Locate the cell with the specified text and output its [X, Y] center coordinate. 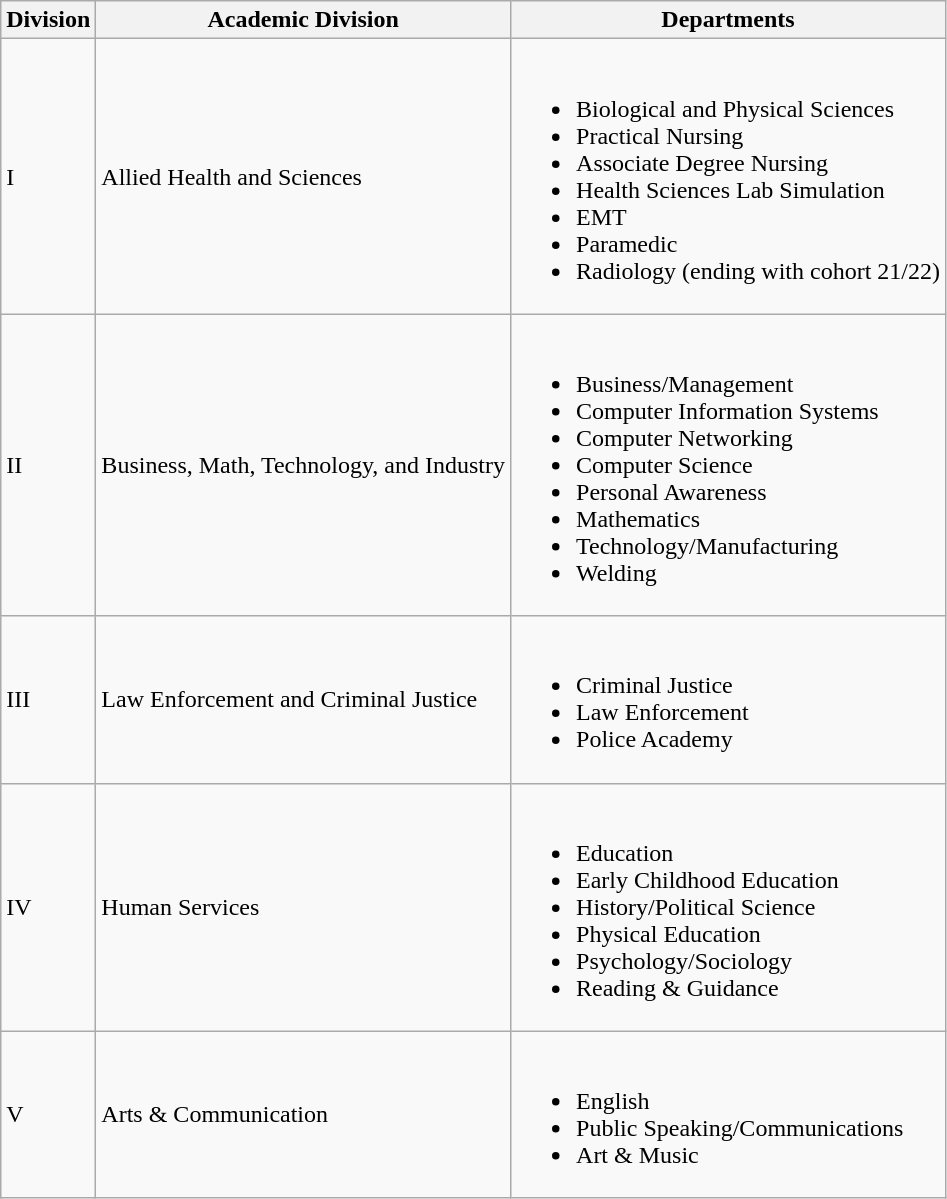
II [48, 465]
Departments [728, 20]
Law Enforcement and Criminal Justice [304, 700]
Academic Division [304, 20]
V [48, 1114]
IV [48, 907]
Human Services [304, 907]
Criminal JusticeLaw EnforcementPolice Academy [728, 700]
Allied Health and Sciences [304, 176]
Arts & Communication [304, 1114]
III [48, 700]
I [48, 176]
EducationEarly Childhood EducationHistory/Political SciencePhysical EducationPsychology/SociologyReading & Guidance [728, 907]
Division [48, 20]
Business/ManagementComputer Information SystemsComputer NetworkingComputer SciencePersonal AwarenessMathematicsTechnology/ManufacturingWelding [728, 465]
Business, Math, Technology, and Industry [304, 465]
EnglishPublic Speaking/CommunicationsArt & Music [728, 1114]
